Search for the cell housing the specified text and yield its [x, y] center coordinate. 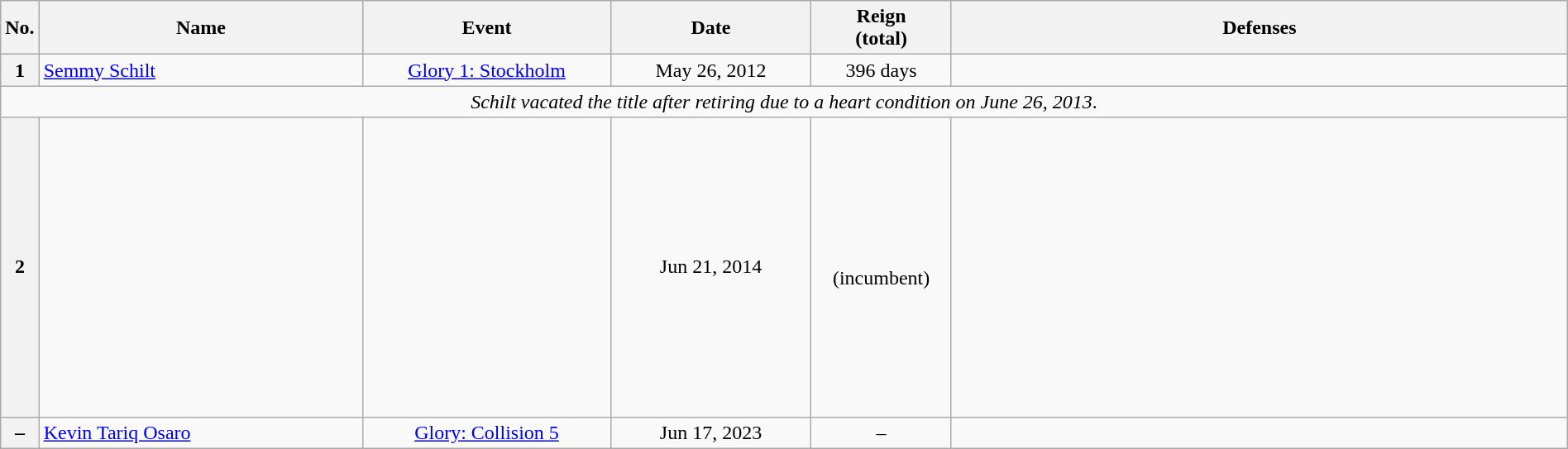
May 26, 2012 [711, 70]
Name [201, 28]
Jun 17, 2023 [711, 432]
Jun 21, 2014 [711, 267]
Date [711, 28]
Schilt vacated the title after retiring due to a heart condition on June 26, 2013. [784, 102]
Defenses [1259, 28]
Glory: Collision 5 [486, 432]
Semmy Schilt [201, 70]
2 [20, 267]
Glory 1: Stockholm [486, 70]
1 [20, 70]
(incumbent) [882, 267]
Reign(total) [882, 28]
No. [20, 28]
396 days [882, 70]
Kevin Tariq Osaro [201, 432]
Event [486, 28]
